Scan for the cell matching the given text and deliver its (x, y) coordinate at center. 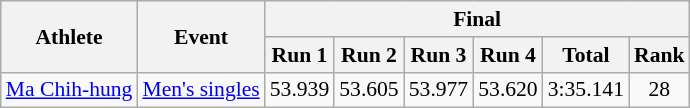
Final (478, 19)
3:35.141 (586, 90)
53.620 (508, 90)
28 (660, 90)
53.939 (300, 90)
Ma Chih-hung (70, 90)
Rank (660, 55)
53.977 (438, 90)
Men's singles (200, 90)
Run 2 (368, 55)
Athlete (70, 36)
Event (200, 36)
Run 3 (438, 55)
Total (586, 55)
Run 1 (300, 55)
Run 4 (508, 55)
53.605 (368, 90)
